Pinpoint the cell where the given text exists, returning its (X, Y) midpoint coordinate. 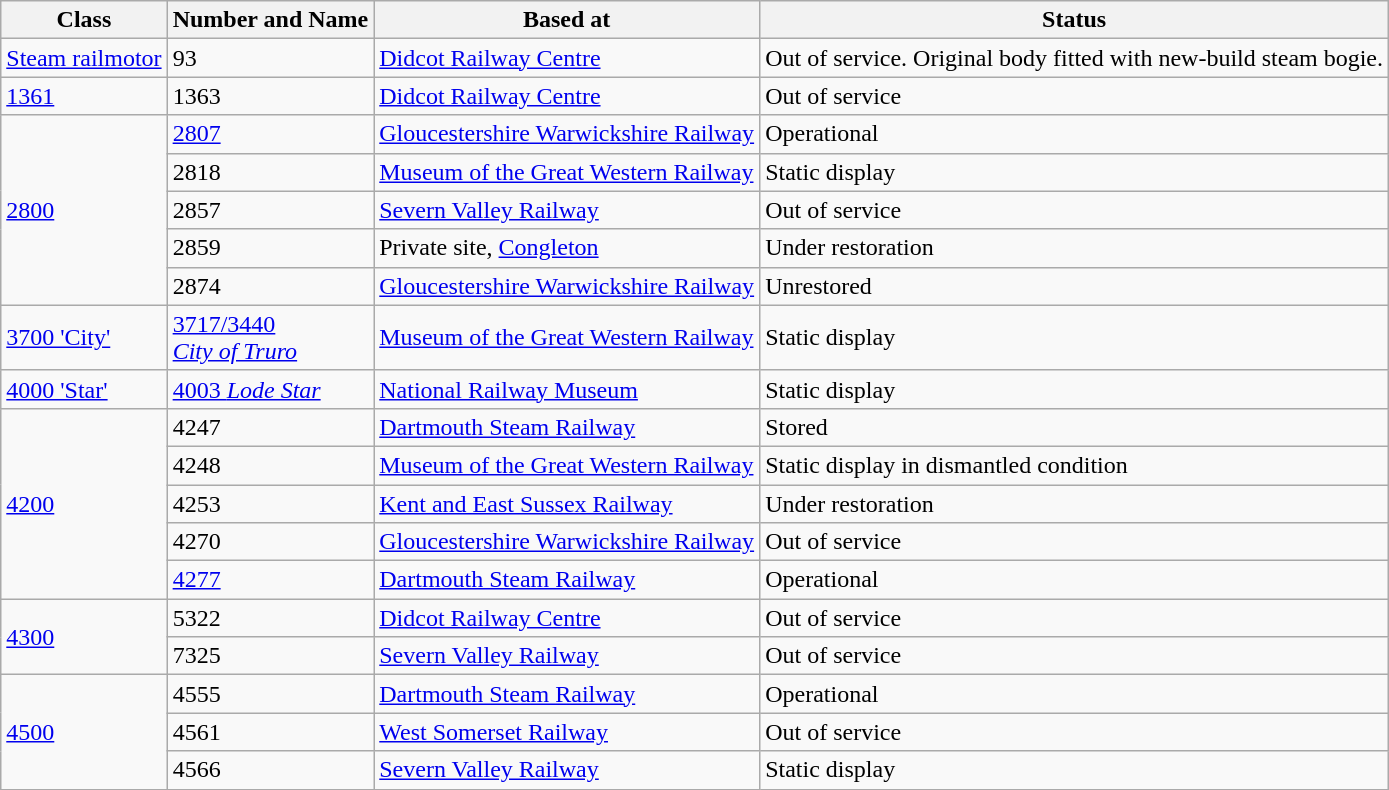
4247 (270, 427)
Number and Name (270, 20)
3717/3440City of Truro (270, 338)
National Railway Museum (567, 389)
4003 Lode Star (270, 389)
4200 (84, 503)
1363 (270, 96)
Class (84, 20)
Static display in dismantled condition (1074, 465)
2807 (270, 134)
4253 (270, 503)
2857 (270, 210)
2818 (270, 172)
2874 (270, 286)
7325 (270, 656)
Unrestored (1074, 286)
Based at (567, 20)
4000 'Star' (84, 389)
Kent and East Sussex Railway (567, 503)
4277 (270, 580)
2859 (270, 248)
4248 (270, 465)
West Somerset Railway (567, 732)
Stored (1074, 427)
4555 (270, 694)
5322 (270, 618)
Out of service. Original body fitted with new-build steam bogie. (1074, 58)
1361 (84, 96)
Private site, Congleton (567, 248)
4566 (270, 770)
3700 'City' (84, 338)
4270 (270, 542)
4300 (84, 637)
4500 (84, 732)
93 (270, 58)
2800 (84, 210)
Status (1074, 20)
4561 (270, 732)
Steam railmotor (84, 58)
